Locate the cell with the specified text and output its (X, Y) center coordinate. 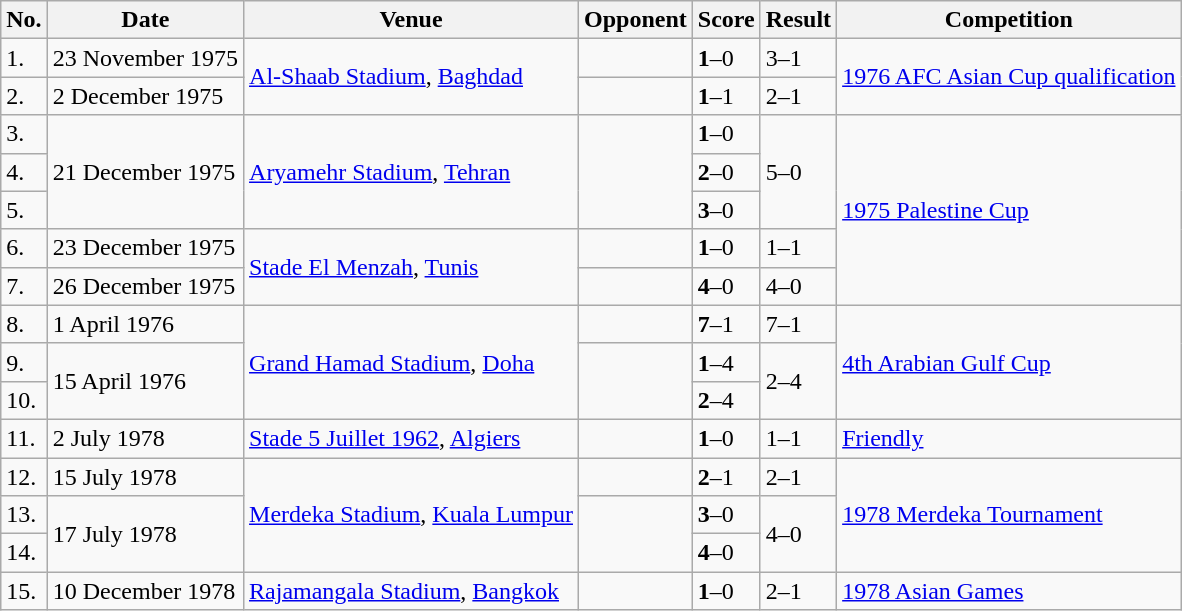
Result (798, 20)
3. (24, 134)
Stade 5 Juillet 1962, Algiers (412, 438)
6. (24, 248)
15 July 1978 (145, 477)
23 December 1975 (145, 248)
1978 Asian Games (1009, 591)
Grand Hamad Stadium, Doha (412, 362)
1976 AFC Asian Cup qualification (1009, 77)
15. (24, 591)
7. (24, 286)
2 July 1978 (145, 438)
5. (24, 210)
10. (24, 400)
Al-Shaab Stadium, Baghdad (412, 77)
13. (24, 515)
17 July 1978 (145, 534)
1–4 (726, 362)
26 December 1975 (145, 286)
2 December 1975 (145, 96)
No. (24, 20)
21 December 1975 (145, 172)
Rajamangala Stadium, Bangkok (412, 591)
1978 Merdeka Tournament (1009, 515)
2–0 (726, 172)
23 November 1975 (145, 58)
2. (24, 96)
Opponent (636, 20)
Merdeka Stadium, Kuala Lumpur (412, 515)
9. (24, 362)
Aryamehr Stadium, Tehran (412, 172)
11. (24, 438)
1 April 1976 (145, 324)
3–1 (798, 58)
14. (24, 553)
Venue (412, 20)
Friendly (1009, 438)
1975 Palestine Cup (1009, 210)
12. (24, 477)
Stade El Menzah, Tunis (412, 267)
4th Arabian Gulf Cup (1009, 362)
Date (145, 20)
Competition (1009, 20)
8. (24, 324)
Score (726, 20)
1. (24, 58)
4. (24, 172)
15 April 1976 (145, 381)
10 December 1978 (145, 591)
5–0 (798, 172)
